Return [x, y] of the center of cell containing provided text 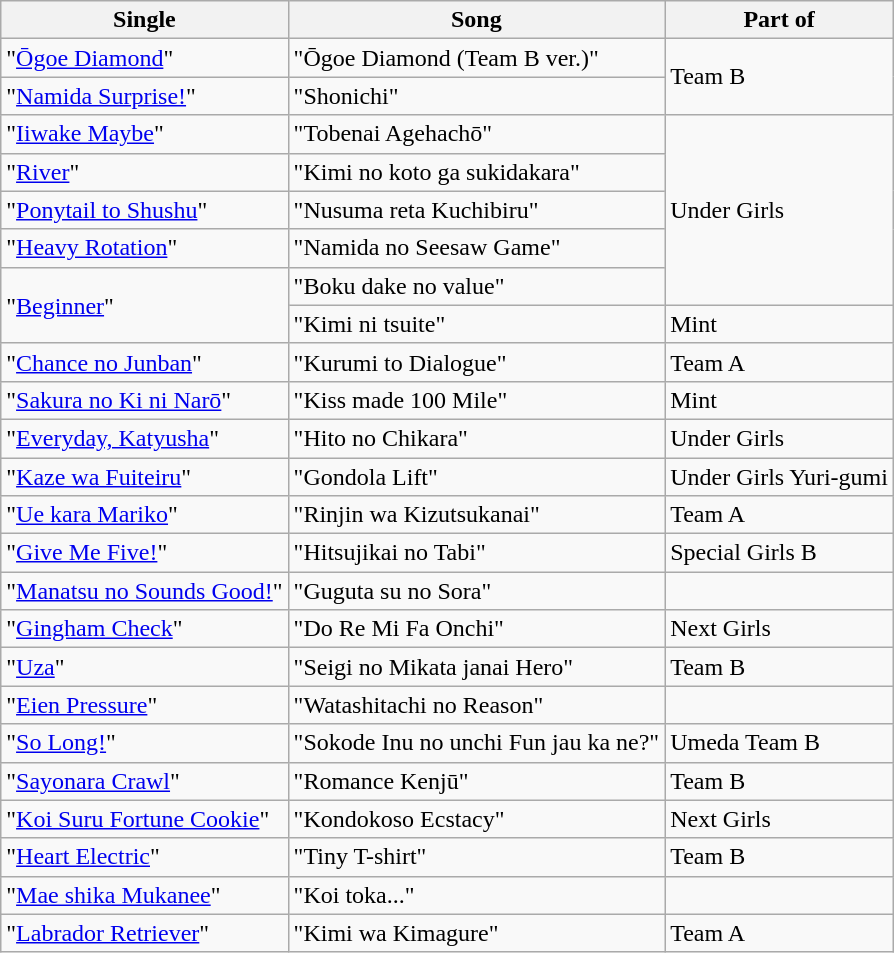
Umeda Team B [780, 743]
"So Long!" [144, 743]
"Koi Suru Fortune Cookie" [144, 819]
Song [476, 20]
Special Girls B [780, 553]
"Kondokoso Ecstacy" [476, 819]
"Kimi no koto ga sukidakara" [476, 172]
"Do Re Mi Fa Onchi" [476, 629]
"Kaze wa Fuiteiru" [144, 477]
"Ue kara Mariko" [144, 515]
"Iiwake Maybe" [144, 134]
"Give Me Five!" [144, 553]
"Heart Electric" [144, 857]
"Labrador Retriever" [144, 933]
"Tobenai Agehachō" [476, 134]
"Manatsu no Sounds Good!" [144, 591]
"Namida no Seesaw Game" [476, 248]
"Mae shika Mukanee" [144, 895]
"Ōgoe Diamond (Team B ver.)" [476, 58]
"Uza" [144, 667]
"Sokode Inu no unchi Fun jau ka ne?" [476, 743]
"River" [144, 172]
"Rinjin wa Kizutsukanai" [476, 515]
"Chance no Junban" [144, 362]
"Hitsujikai no Tabi" [476, 553]
"Namida Surprise!" [144, 96]
"Sakura no Ki ni Narō" [144, 400]
"Tiny T-shirt" [476, 857]
"Sayonara Crawl" [144, 781]
"Kiss made 100 Mile" [476, 400]
"Shonichi" [476, 96]
"Ponytail to Shushu" [144, 210]
"Hito no Chikara" [476, 438]
"Heavy Rotation" [144, 248]
Part of [780, 20]
"Eien Pressure" [144, 705]
"Beginner" [144, 305]
"Ōgoe Diamond" [144, 58]
"Guguta su no Sora" [476, 591]
Under Girls Yuri-gumi [780, 477]
"Nusuma reta Kuchibiru" [476, 210]
"Kimi wa Kimagure" [476, 933]
"Boku dake no value" [476, 286]
Single [144, 20]
"Kurumi to Dialogue" [476, 362]
"Romance Kenjū" [476, 781]
"Seigi no Mikata janai Hero" [476, 667]
"Kimi ni tsuite" [476, 324]
"Everyday, Katyusha" [144, 438]
"Gingham Check" [144, 629]
"Gondola Lift" [476, 477]
"Watashitachi no Reason" [476, 705]
"Koi toka..." [476, 895]
